Provide the [x, y] coordinate of the cell's center where the given text is located.  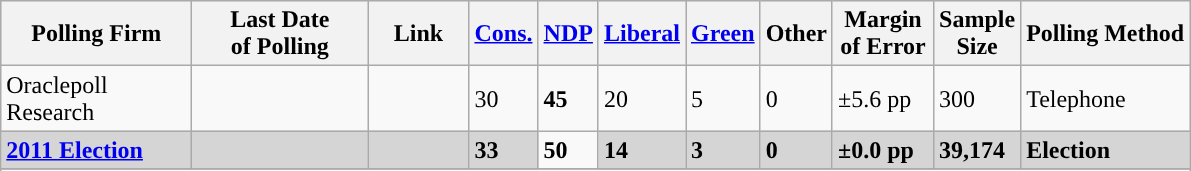
30 [504, 98]
14 [642, 150]
Cons. [504, 34]
33 [504, 150]
300 [978, 98]
Election [1106, 150]
SampleSize [978, 34]
Telephone [1106, 98]
20 [642, 98]
Oraclepoll Research [96, 98]
Green [724, 34]
39,174 [978, 150]
50 [568, 150]
45 [568, 98]
Link [418, 34]
Polling Method [1106, 34]
3 [724, 150]
2011 Election [96, 150]
Last Dateof Polling [280, 34]
Other [796, 34]
Marginof Error [882, 34]
Polling Firm [96, 34]
±0.0 pp [882, 150]
Liberal [642, 34]
5 [724, 98]
NDP [568, 34]
±5.6 pp [882, 98]
